Locate the cell with the specified text and output its [X, Y] center coordinate. 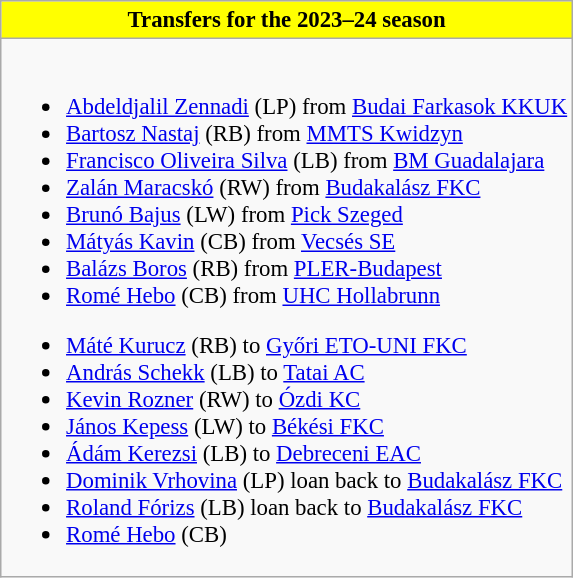
Transfers for the 2023–24 season [287, 20]
